Detect which cell encompasses the target text, then output its [X, Y] center coordinate. 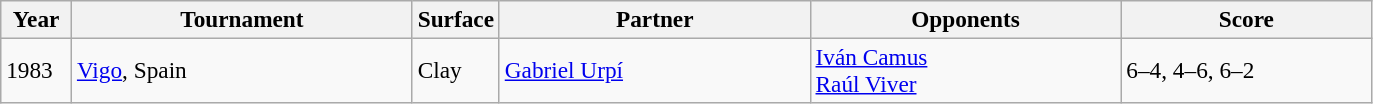
Surface [456, 19]
Vigo, Spain [242, 70]
Clay [456, 70]
Gabriel Urpí [654, 70]
Score [1246, 19]
6–4, 4–6, 6–2 [1246, 70]
Opponents [966, 19]
Iván Camus Raúl Viver [966, 70]
Year [36, 19]
Partner [654, 19]
Tournament [242, 19]
1983 [36, 70]
